Identify which cell holds the provided text, then report its [x, y] central coordinate. 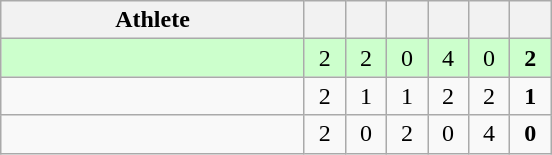
Athlete [153, 20]
